Capture the cell that displays the provided text and extract its [X, Y] central coordinate. 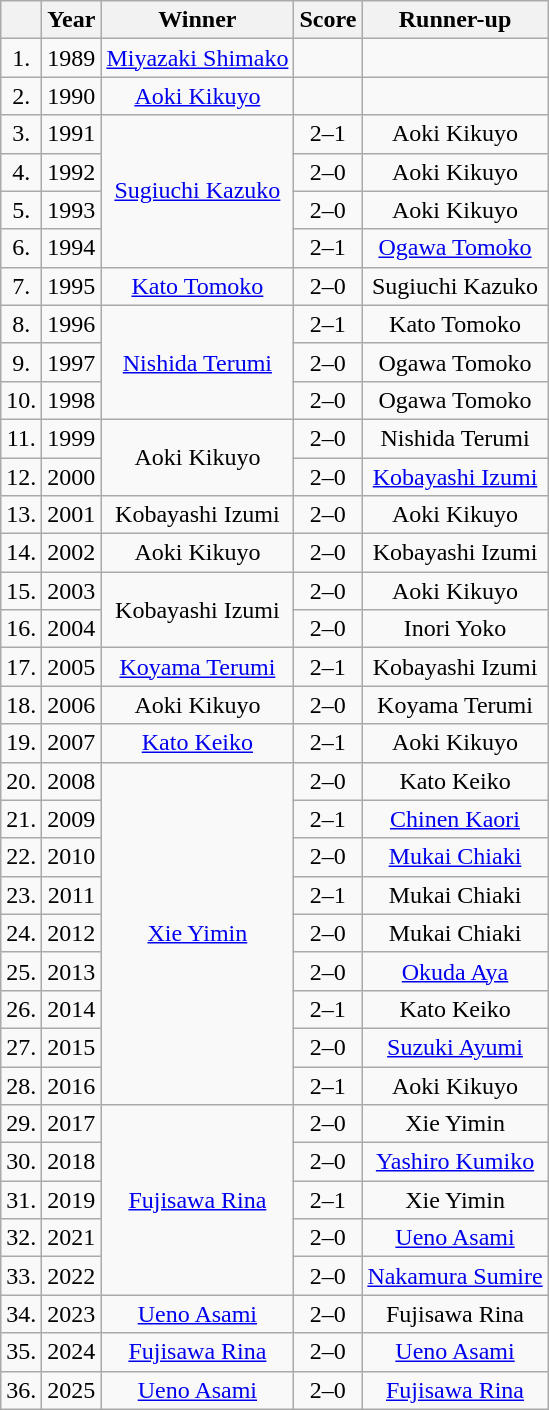
34. [22, 1314]
Chinen Kaori [455, 819]
6. [22, 248]
32. [22, 1238]
2007 [72, 743]
35. [22, 1352]
Winner [198, 20]
2003 [72, 591]
2005 [72, 667]
Score [328, 20]
2012 [72, 933]
31. [22, 1200]
2013 [72, 971]
16. [22, 629]
12. [22, 477]
1993 [72, 210]
Suzuki Ayumi [455, 1047]
7. [22, 286]
Yashiro Kumiko [455, 1162]
1991 [72, 134]
2023 [72, 1314]
2009 [72, 819]
11. [22, 438]
2022 [72, 1276]
2024 [72, 1352]
2006 [72, 705]
15. [22, 591]
9. [22, 362]
28. [22, 1085]
2001 [72, 515]
4. [22, 172]
30. [22, 1162]
Nakamura Sumire [455, 1276]
2000 [72, 477]
2004 [72, 629]
2008 [72, 781]
1994 [72, 248]
3. [22, 134]
2015 [72, 1047]
2011 [72, 895]
26. [22, 1009]
14. [22, 553]
1990 [72, 96]
1995 [72, 286]
2018 [72, 1162]
Inori Yoko [455, 629]
36. [22, 1390]
1999 [72, 438]
1992 [72, 172]
1. [22, 58]
8. [22, 324]
2014 [72, 1009]
10. [22, 400]
2010 [72, 857]
22. [22, 857]
2017 [72, 1124]
25. [22, 971]
17. [22, 667]
13. [22, 515]
19. [22, 743]
Year [72, 20]
2025 [72, 1390]
27. [22, 1047]
1997 [72, 362]
1996 [72, 324]
Okuda Aya [455, 971]
5. [22, 210]
1998 [72, 400]
29. [22, 1124]
33. [22, 1276]
2016 [72, 1085]
Runner-up [455, 20]
2002 [72, 553]
23. [22, 895]
20. [22, 781]
18. [22, 705]
2019 [72, 1200]
2021 [72, 1238]
21. [22, 819]
24. [22, 933]
1989 [72, 58]
2. [22, 96]
Miyazaki Shimako [198, 58]
